Find where the given text appears and provide that cell's center as (X, Y) coordinate. 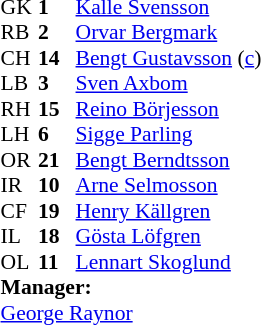
11 (57, 262)
IR (20, 185)
18 (57, 237)
3 (57, 83)
21 (57, 160)
19 (57, 211)
6 (57, 135)
RB (20, 33)
10 (57, 185)
OR (20, 160)
IL (20, 237)
2 (57, 33)
CH (20, 58)
15 (57, 109)
LB (20, 83)
CF (20, 211)
14 (57, 58)
OL (20, 262)
RH (20, 109)
LH (20, 135)
